Extract the (x, y) coordinate from the center of the cell holding the provided text.  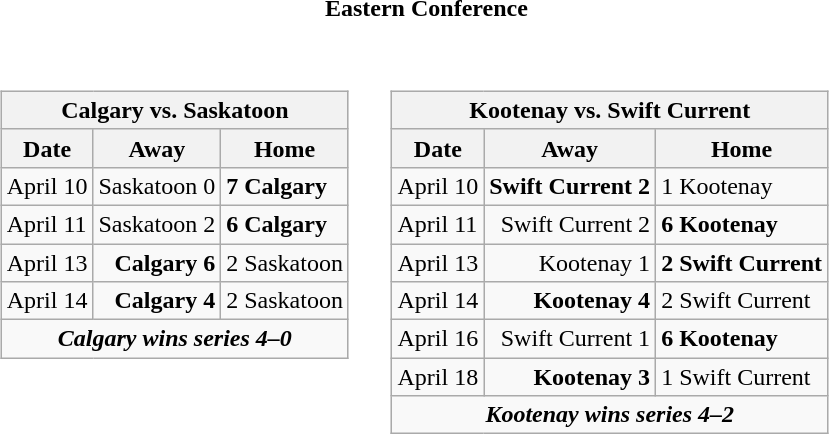
1 Swift Current (742, 377)
Swift Current 1 (570, 339)
April 18 (438, 377)
Calgary 4 (157, 301)
Kootenay wins series 4–2 (610, 415)
Kootenay 1 (570, 263)
Kootenay 4 (570, 301)
Calgary vs. Saskatoon (174, 110)
April 16 (438, 339)
Kootenay 3 (570, 377)
Calgary 6 (157, 263)
Kootenay vs. Swift Current (610, 110)
1 Kootenay (742, 186)
Saskatoon 2 (157, 224)
Saskatoon 0 (157, 186)
Calgary wins series 4–0 (174, 339)
7 Calgary (285, 186)
6 Calgary (285, 224)
